Detect which cell encompasses the target text, then output its (X, Y) center coordinate. 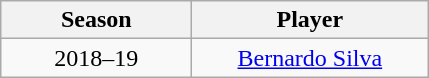
Player (310, 20)
2018–19 (96, 58)
Bernardo Silva (310, 58)
Season (96, 20)
